From the cell containing the given text, extract its center point as [x, y] coordinate. 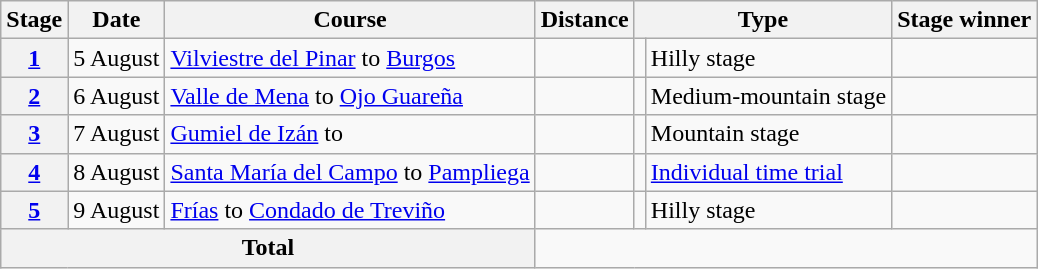
2 [34, 96]
Course [350, 20]
Gumiel de Izán to [350, 134]
Mountain stage [768, 134]
Distance [584, 20]
Type [762, 20]
7 August [116, 134]
5 August [116, 58]
Stage [34, 20]
Valle de Mena to Ojo Guareña [350, 96]
Frías to Condado de Treviño [350, 210]
Vilviestre del Pinar to Burgos [350, 58]
Santa María del Campo to Pampliega [350, 172]
Individual time trial [768, 172]
3 [34, 134]
Stage winner [964, 20]
Total [268, 248]
4 [34, 172]
6 August [116, 96]
8 August [116, 172]
5 [34, 210]
Date [116, 20]
Medium-mountain stage [768, 96]
9 August [116, 210]
1 [34, 58]
